Determine the (x, y) coordinate at the center of the cell enclosing the given text.  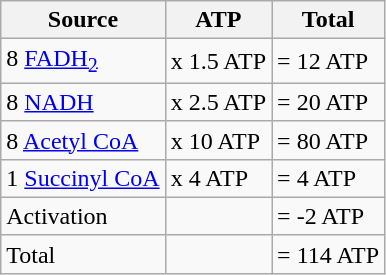
8 Acetyl CoA (83, 140)
= 20 ATP (328, 102)
= 12 ATP (328, 61)
x 1.5 ATP (218, 61)
ATP (218, 20)
Source (83, 20)
x 10 ATP (218, 140)
1 Succinyl CoA (83, 178)
= 114 ATP (328, 254)
= -2 ATP (328, 216)
x 2.5 ATP (218, 102)
x 4 ATP (218, 178)
8 FADH2 (83, 61)
= 80 ATP (328, 140)
8 NADH (83, 102)
Activation (83, 216)
= 4 ATP (328, 178)
